Return the (X, Y) coordinate for the center point of the cell that contains the specified text.  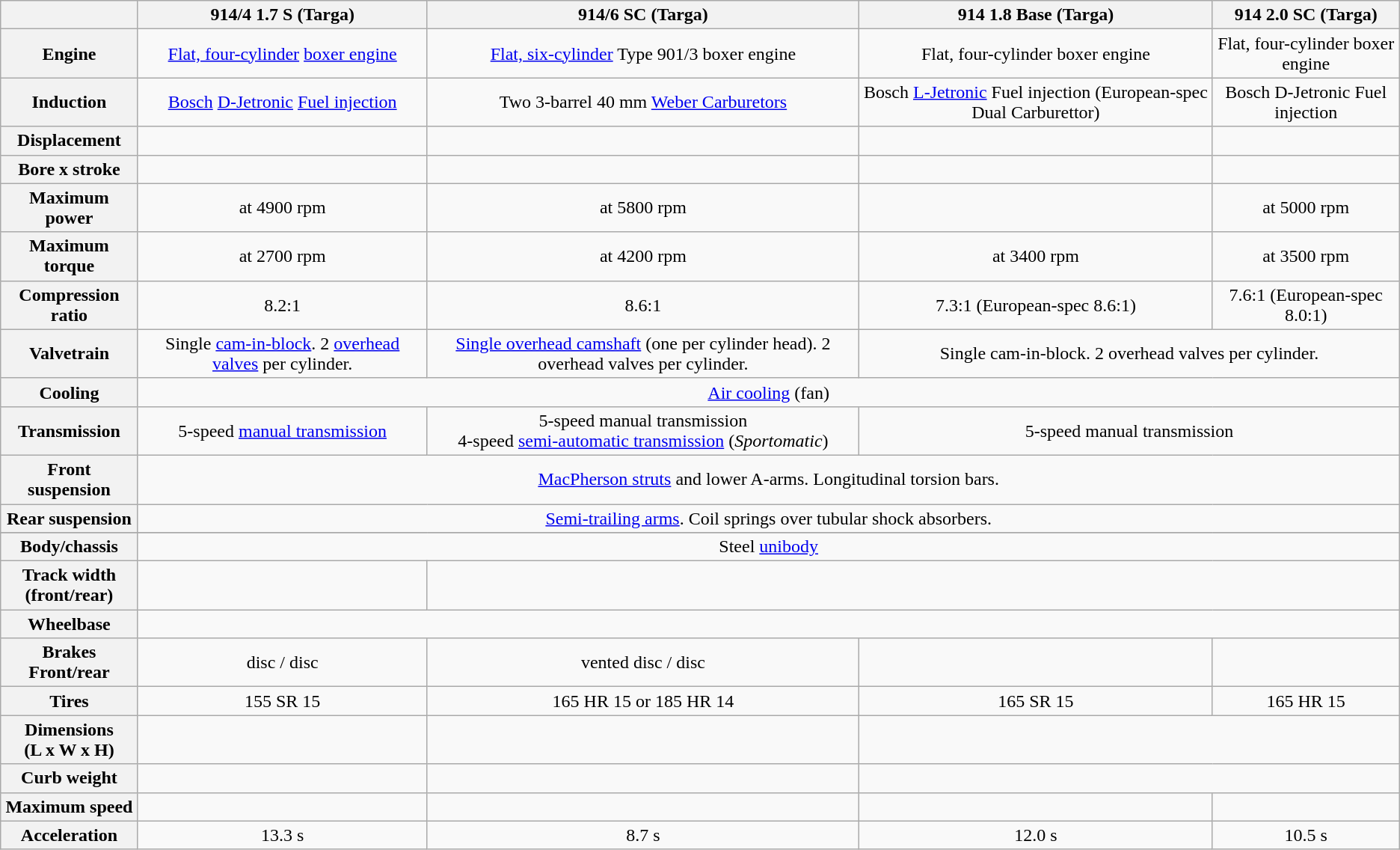
13.3 s (283, 835)
Front suspension (69, 479)
at 5800 rpm (643, 208)
12.0 s (1036, 835)
Two 3-barrel 40 mm Weber Carburetors (643, 102)
Body/chassis (69, 547)
Cooling (69, 392)
Engine (69, 54)
at 4900 rpm (283, 208)
at 3500 rpm (1306, 256)
Steel unibody (769, 547)
Valvetrain (69, 353)
Maximum torque (69, 256)
Acceleration (69, 835)
5-speed manual transmission4-speed semi-automatic transmission (Sportomatic) (643, 431)
Induction (69, 102)
Maximum speed (69, 807)
155 SR 15 (283, 701)
Rear suspension (69, 519)
165 HR 15 (1306, 701)
Transmission (69, 431)
Compression ratio (69, 305)
vented disc / disc (643, 663)
at 3400 rpm (1036, 256)
disc / disc (283, 663)
Air cooling (fan) (769, 392)
914 2.0 SC (Targa) (1306, 15)
914/4 1.7 S (Targa) (283, 15)
Dimensions(L x W x H) (69, 739)
8.2:1 (283, 305)
165 SR 15 (1036, 701)
Wheelbase (69, 624)
165 HR 15 or 185 HR 14 (643, 701)
Curb weight (69, 778)
8.7 s (643, 835)
Tires (69, 701)
914 1.8 Base (Targa) (1036, 15)
7.3:1 (European-spec 8.6:1) (1036, 305)
Displacement (69, 141)
Bosch L-Jetronic Fuel injection (European-spec Dual Carburettor) (1036, 102)
BrakesFront/rear (69, 663)
at 5000 rpm (1306, 208)
10.5 s (1306, 835)
Semi-trailing arms. Coil springs over tubular shock absorbers. (769, 519)
Single overhead camshaft (one per cylinder head). 2 overhead valves per cylinder. (643, 353)
7.6:1 (European-spec 8.0:1) (1306, 305)
Bore x stroke (69, 169)
8.6:1 (643, 305)
at 4200 rpm (643, 256)
Track width(front/rear) (69, 585)
Maximum power (69, 208)
at 2700 rpm (283, 256)
Flat, six-cylinder Type 901/3 boxer engine (643, 54)
MacPherson struts and lower A-arms. Longitudinal torsion bars. (769, 479)
914/6 SC (Targa) (643, 15)
